Pinpoint the cell where the given text exists, returning its [x, y] midpoint coordinate. 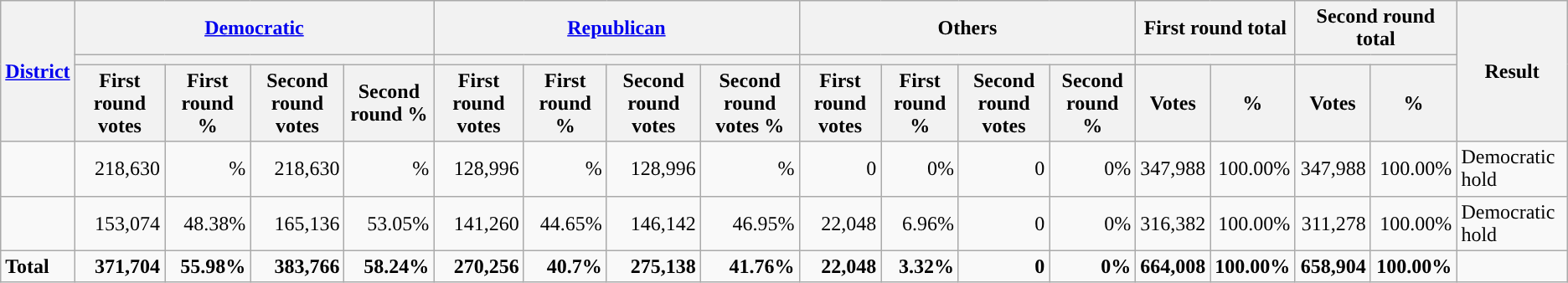
3.32% [920, 266]
316,382 [1173, 223]
58.24% [389, 266]
664,008 [1173, 266]
53.05% [389, 223]
Others [967, 28]
311,278 [1333, 223]
44.65% [565, 223]
District [38, 71]
First round total [1215, 28]
141,260 [479, 223]
46.95% [750, 223]
Democratic [255, 28]
165,136 [297, 223]
383,766 [297, 266]
Result [1512, 71]
55.98% [208, 266]
371,704 [120, 266]
Second round votes % [750, 103]
153,074 [120, 223]
Republican [616, 28]
Second round total [1375, 28]
275,138 [653, 266]
48.38% [208, 223]
Total [38, 266]
40.7% [565, 266]
658,904 [1333, 266]
146,142 [653, 223]
6.96% [920, 223]
41.76% [750, 266]
270,256 [479, 266]
